Determine the [x, y] coordinate at the center of the cell enclosing the given text.  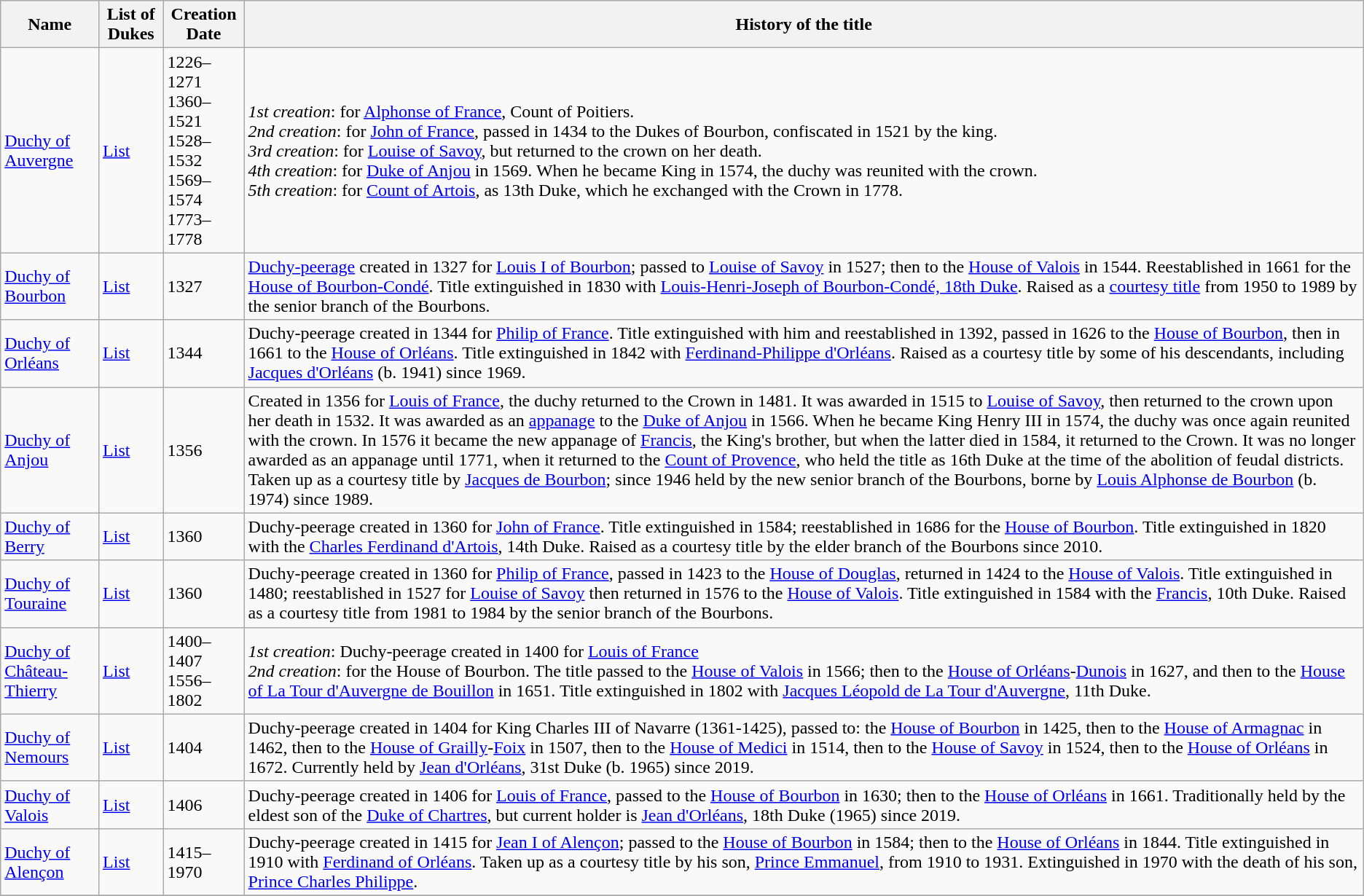
1406 [204, 804]
Duchy of Nemours [50, 747]
1327 [204, 286]
Duchy of Alençon [50, 862]
Duchy of Château-Thierry [50, 670]
History of the title [804, 25]
Duchy of Bourbon [50, 286]
1344 [204, 353]
1400–14071556–1802 [204, 670]
Duchy of Anjou [50, 450]
List of Dukes [131, 25]
Duchy of Touraine [50, 594]
Duchy of Orléans [50, 353]
Duchy of Auvergne [50, 150]
Duchy of Berry [50, 536]
1356 [204, 450]
Name [50, 25]
1415–1970 [204, 862]
Duchy of Valois [50, 804]
1404 [204, 747]
Creation Date [204, 25]
1226–12711360–15211528–15321569–15741773–1778 [204, 150]
